From the cell containing the given text, extract its center point as [x, y] coordinate. 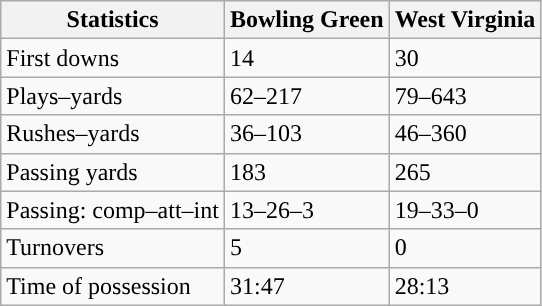
30 [465, 58]
19–33–0 [465, 210]
28:13 [465, 286]
14 [306, 58]
West Virginia [465, 20]
62–217 [306, 96]
183 [306, 172]
Statistics [113, 20]
46–360 [465, 134]
Passing: comp–att–int [113, 210]
31:47 [306, 286]
5 [306, 248]
0 [465, 248]
36–103 [306, 134]
Passing yards [113, 172]
Plays–yards [113, 96]
13–26–3 [306, 210]
79–643 [465, 96]
Time of possession [113, 286]
First downs [113, 58]
265 [465, 172]
Turnovers [113, 248]
Bowling Green [306, 20]
Rushes–yards [113, 134]
